Output the [x, y] coordinate of the center of the cell containing the given text.  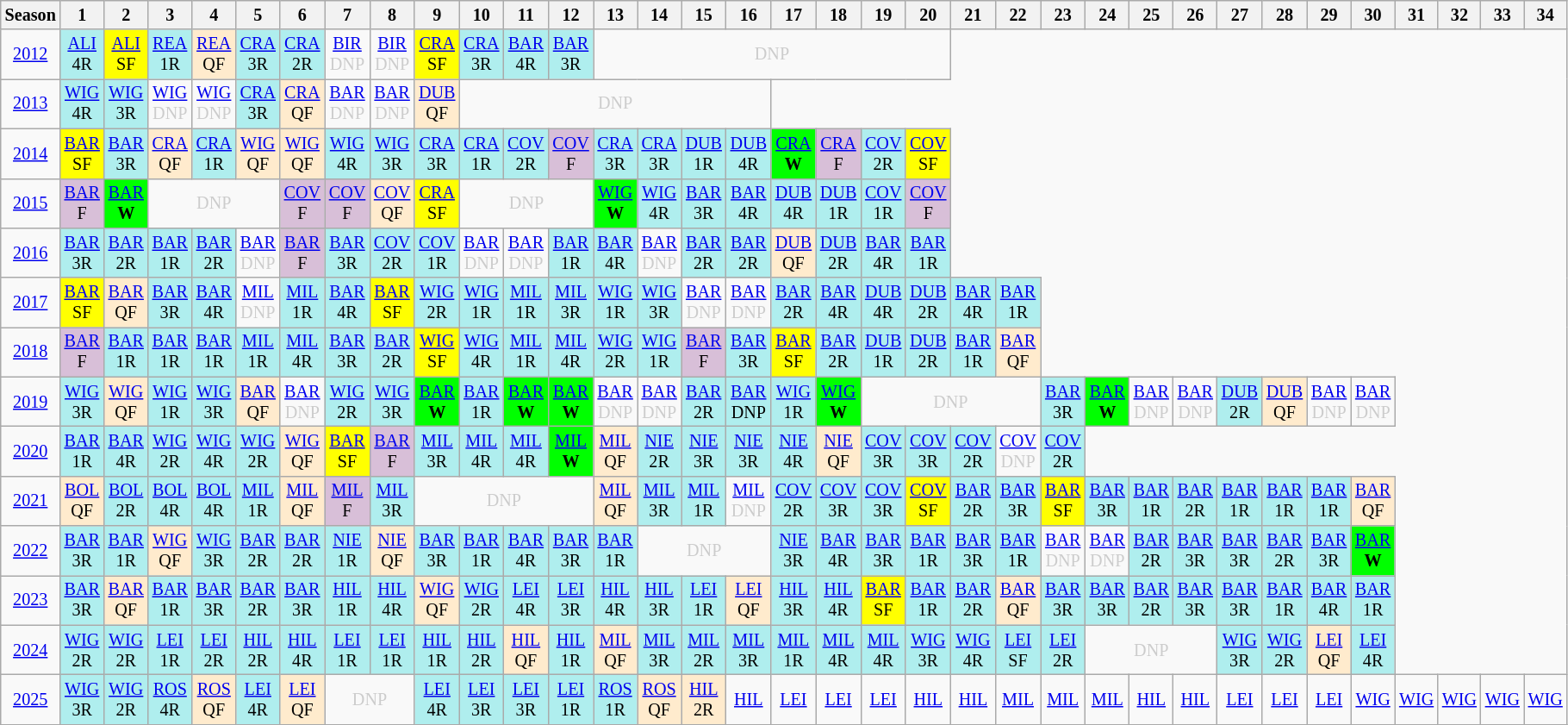
NIE2R [660, 452]
4 [214, 16]
CRA2R [302, 54]
2019 [31, 402]
12 [570, 16]
2023 [31, 601]
2012 [31, 54]
21 [973, 16]
10 [481, 16]
31 [1416, 16]
25 [1151, 16]
27 [1240, 16]
NIE1R [347, 551]
2020 [31, 452]
6 [302, 16]
2015 [31, 203]
HILQF [526, 650]
30 [1373, 16]
REAQF [214, 54]
33 [1503, 16]
LEISF [1017, 650]
BOL2R [126, 501]
WIGSF [437, 353]
34 [1546, 16]
15 [704, 16]
BOLQF [83, 501]
17 [793, 16]
28 [1285, 16]
3 [171, 16]
MILF [347, 501]
CRAF [838, 153]
2018 [31, 353]
2 [126, 16]
Season [31, 16]
24 [1108, 16]
23 [1063, 16]
29 [1328, 16]
2016 [31, 253]
2017 [31, 303]
2014 [31, 153]
2022 [31, 551]
5 [258, 16]
11 [526, 16]
1 [83, 16]
2025 [31, 700]
COVQF [392, 203]
22 [1017, 16]
2013 [31, 104]
MIL2R [704, 650]
CRAW [793, 153]
ALI4R [83, 54]
REA1R [171, 54]
18 [838, 16]
20 [928, 16]
NIE4R [793, 452]
14 [660, 16]
19 [883, 16]
MILW [570, 452]
2021 [31, 501]
7 [347, 16]
2024 [31, 650]
ROS4R [171, 700]
16 [749, 16]
ALISF [126, 54]
26 [1196, 16]
32 [1459, 16]
9 [437, 16]
13 [615, 16]
COVDNP [1017, 452]
ROS1R [615, 700]
8 [392, 16]
